Provide the (X, Y) coordinate of the cell's center where the given text is located.  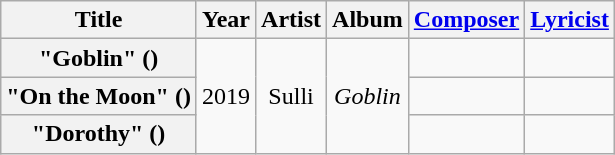
2019 (226, 96)
"Dorothy" () (99, 134)
Sulli (292, 96)
Lyricist (570, 20)
Composer (466, 20)
"On the Moon" () (99, 96)
Goblin (368, 96)
"Goblin" () (99, 58)
Album (368, 20)
Year (226, 20)
Artist (292, 20)
Title (99, 20)
